For the text-containing cell, return its midpoint in (X, Y) coordinate format. 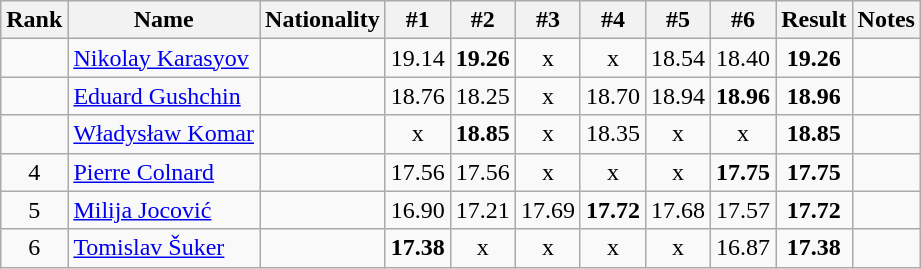
6 (34, 248)
4 (34, 172)
Nikolay Karasyov (164, 58)
#6 (744, 20)
17.21 (482, 210)
Eduard Gushchin (164, 96)
Władysław Komar (164, 134)
5 (34, 210)
16.90 (418, 210)
18.76 (418, 96)
#3 (548, 20)
#2 (482, 20)
Milija Jocović (164, 210)
Tomislav Šuker (164, 248)
18.40 (744, 58)
Name (164, 20)
18.94 (678, 96)
18.35 (612, 134)
17.68 (678, 210)
17.57 (744, 210)
19.14 (418, 58)
Result (814, 20)
Notes (886, 20)
Nationality (323, 20)
18.25 (482, 96)
Pierre Colnard (164, 172)
18.54 (678, 58)
#1 (418, 20)
#4 (612, 20)
16.87 (744, 248)
Rank (34, 20)
#5 (678, 20)
17.69 (548, 210)
18.70 (612, 96)
